Capture the cell that displays the provided text and extract its (x, y) central coordinate. 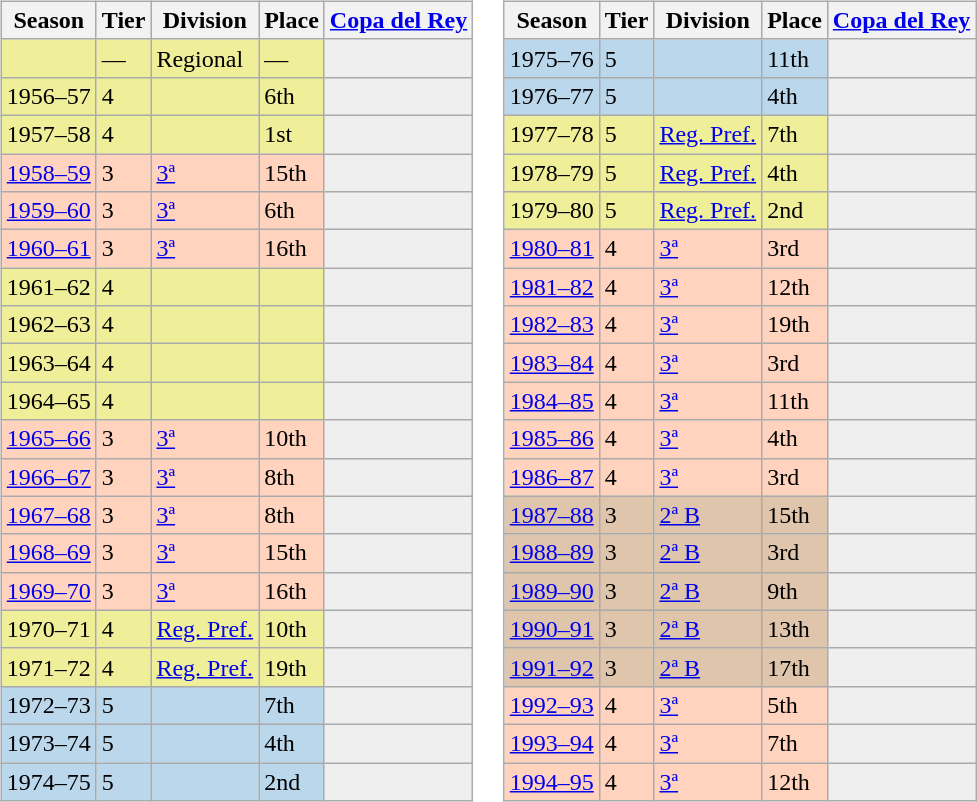
1990–91 (552, 629)
1968–69 (48, 553)
1973–74 (48, 743)
1958–59 (48, 173)
1986–87 (552, 477)
1976–77 (552, 96)
1st (292, 134)
1969–70 (48, 591)
1967–68 (48, 515)
1975–76 (552, 58)
1983–84 (552, 363)
1966–67 (48, 477)
1994–95 (552, 781)
1988–89 (552, 553)
1957–58 (48, 134)
1965–66 (48, 439)
1956–57 (48, 96)
Regional (205, 58)
1985–86 (552, 439)
9th (795, 591)
1987–88 (552, 515)
1982–83 (552, 325)
1971–72 (48, 667)
1993–94 (552, 743)
1974–75 (48, 781)
1992–93 (552, 705)
13th (795, 629)
1964–65 (48, 401)
1991–92 (552, 667)
1963–64 (48, 363)
1980–81 (552, 249)
1960–61 (48, 249)
1984–85 (552, 401)
1979–80 (552, 211)
17th (795, 667)
1961–62 (48, 287)
1989–90 (552, 591)
5th (795, 705)
1972–73 (48, 705)
1977–78 (552, 134)
1978–79 (552, 173)
1962–63 (48, 325)
1970–71 (48, 629)
1981–82 (552, 287)
1959–60 (48, 211)
